Output the (x, y) coordinate of the center of the cell containing the given text.  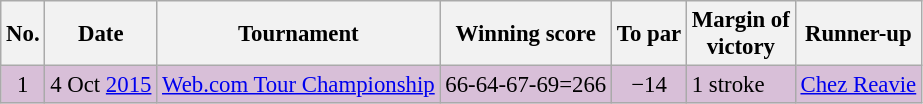
1 stroke (740, 85)
Winning score (526, 34)
Chez Reavie (858, 85)
Runner-up (858, 34)
Margin ofvictory (740, 34)
1 (23, 85)
Date (101, 34)
4 Oct 2015 (101, 85)
66-64-67-69=266 (526, 85)
Tournament (298, 34)
−14 (650, 85)
To par (650, 34)
No. (23, 34)
Web.com Tour Championship (298, 85)
